Find where the given text appears and provide that cell's center as [x, y] coordinate. 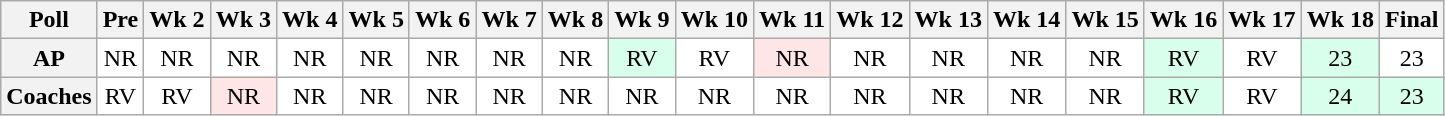
Wk 17 [1262, 20]
Wk 8 [575, 20]
24 [1340, 96]
Wk 2 [177, 20]
Wk 15 [1105, 20]
Wk 5 [376, 20]
Wk 6 [442, 20]
Wk 7 [509, 20]
Wk 9 [642, 20]
Wk 14 [1026, 20]
Wk 16 [1183, 20]
Wk 10 [714, 20]
Final [1412, 20]
Wk 12 [870, 20]
Wk 3 [243, 20]
Wk 18 [1340, 20]
AP [49, 58]
Coaches [49, 96]
Wk 4 [310, 20]
Poll [49, 20]
Wk 13 [948, 20]
Pre [120, 20]
Wk 11 [792, 20]
